Output the (x, y) coordinate of the center of the cell containing the given text.  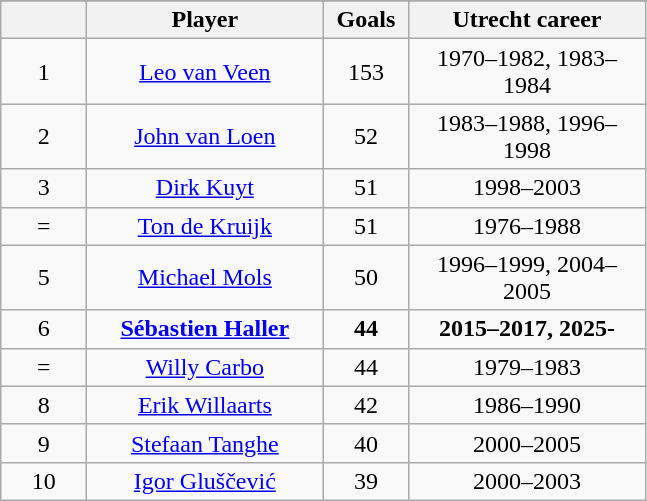
2000–2003 (527, 481)
5 (44, 278)
Goals (366, 20)
10 (44, 481)
Erik Willaarts (205, 405)
6 (44, 329)
2 (44, 136)
1996–1999, 2004–2005 (527, 278)
52 (366, 136)
Utrecht career (527, 20)
153 (366, 72)
Sébastien Haller (205, 329)
Willy Carbo (205, 367)
9 (44, 443)
Stefaan Tanghe (205, 443)
2000–2005 (527, 443)
1983–1988, 1996–1998 (527, 136)
Igor Gluščević (205, 481)
Leo van Veen (205, 72)
1979–1983 (527, 367)
2015–2017, 2025- (527, 329)
40 (366, 443)
Dirk Kuyt (205, 188)
39 (366, 481)
3 (44, 188)
Ton de Kruijk (205, 226)
50 (366, 278)
8 (44, 405)
1998–2003 (527, 188)
Player (205, 20)
42 (366, 405)
John van Loen (205, 136)
1 (44, 72)
Michael Mols (205, 278)
1976–1988 (527, 226)
1970–1982, 1983–1984 (527, 72)
1986–1990 (527, 405)
